Locate the cell with the specified text and output its (X, Y) center coordinate. 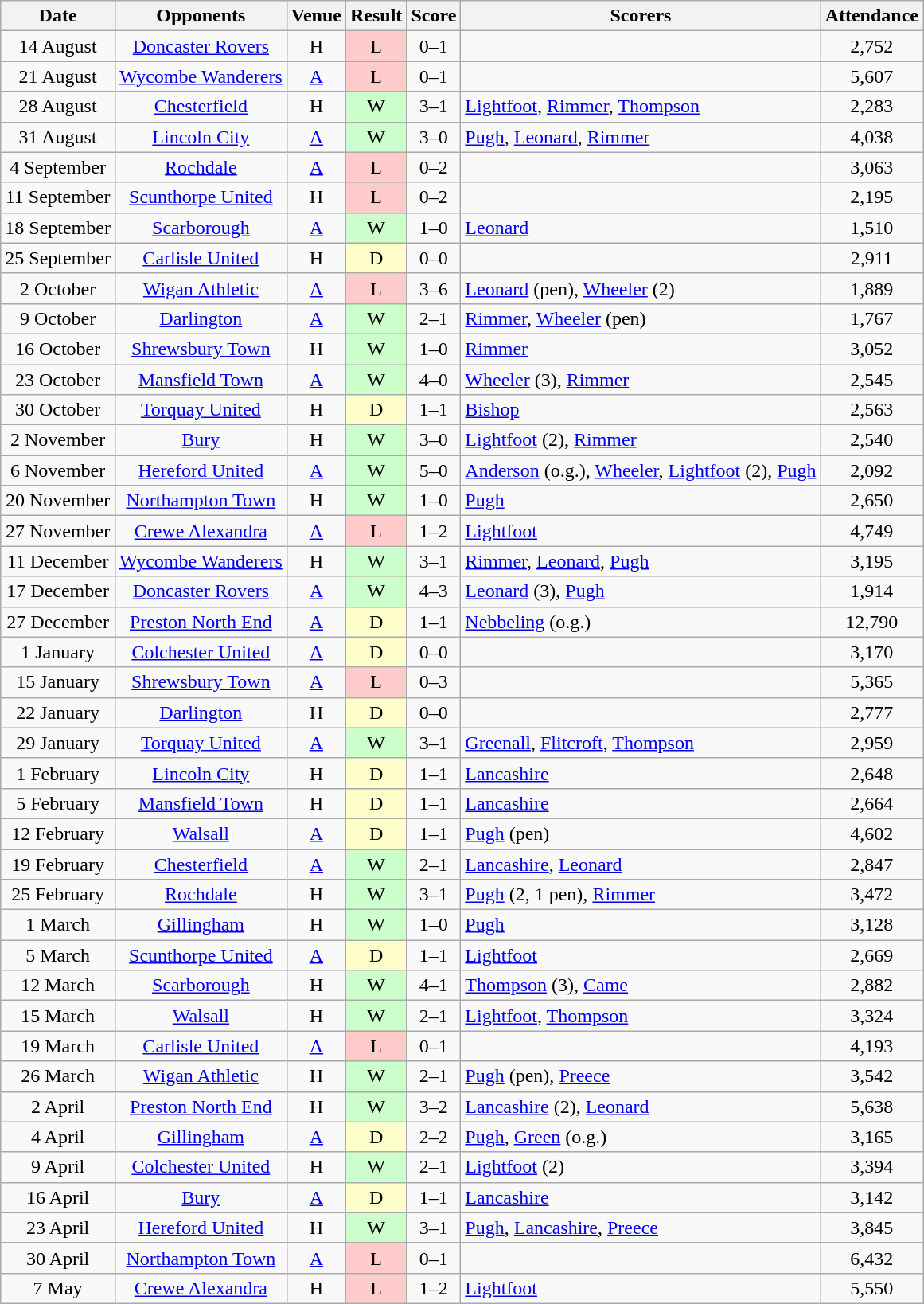
Anderson (o.g.), Wheeler, Lightfoot (2), Pugh (641, 470)
5,607 (871, 76)
2,959 (871, 743)
Pugh, Green (o.g.) (641, 1137)
12 March (58, 986)
Pugh, Leonard, Rimmer (641, 137)
25 February (58, 895)
23 October (58, 380)
4–3 (434, 591)
Pugh, Lancashire, Preece (641, 1228)
4 April (58, 1137)
4 September (58, 167)
28 August (58, 107)
2,669 (871, 955)
2,092 (871, 470)
Opponents (201, 16)
Bishop (641, 410)
0–3 (434, 682)
Rimmer (641, 349)
Leonard (pen), Wheeler (2) (641, 288)
Leonard (3), Pugh (641, 591)
5,365 (871, 682)
3,052 (871, 349)
3,128 (871, 925)
17 December (58, 591)
23 April (58, 1228)
2 April (58, 1107)
21 August (58, 76)
3–6 (434, 288)
14 August (58, 46)
3,394 (871, 1167)
12,790 (871, 622)
9 April (58, 1167)
2,650 (871, 501)
5 March (58, 955)
Pugh (2, 1 pen), Rimmer (641, 895)
1,510 (871, 228)
2,911 (871, 258)
Greenall, Flitcroft, Thompson (641, 743)
3,063 (871, 167)
11 December (58, 561)
2 October (58, 288)
30 April (58, 1258)
1,889 (871, 288)
9 October (58, 318)
15 March (58, 1016)
1,914 (871, 591)
1 March (58, 925)
2,777 (871, 713)
15 January (58, 682)
5,638 (871, 1107)
3,542 (871, 1076)
12 February (58, 834)
19 March (58, 1046)
Date (58, 16)
29 January (58, 743)
22 January (58, 713)
5 February (58, 803)
18 September (58, 228)
26 March (58, 1076)
6 November (58, 470)
27 November (58, 531)
Rimmer, Leonard, Pugh (641, 561)
16 October (58, 349)
19 February (58, 864)
2 November (58, 440)
Pugh (pen) (641, 834)
4–1 (434, 986)
3,324 (871, 1016)
Lancashire (2), Leonard (641, 1107)
1,767 (871, 318)
4,193 (871, 1046)
Lightfoot, Thompson (641, 1016)
25 September (58, 258)
3,170 (871, 652)
20 November (58, 501)
11 September (58, 197)
3,845 (871, 1228)
Leonard (641, 228)
2,648 (871, 773)
2,664 (871, 803)
2,195 (871, 197)
4,602 (871, 834)
27 December (58, 622)
3,165 (871, 1137)
3–2 (434, 1107)
Venue (316, 16)
1 January (58, 652)
Thompson (3), Came (641, 986)
4,038 (871, 137)
Pugh (pen), Preece (641, 1076)
3,195 (871, 561)
7 May (58, 1288)
4–0 (434, 380)
1 February (58, 773)
2,540 (871, 440)
31 August (58, 137)
Lightfoot (2) (641, 1167)
5–0 (434, 470)
30 October (58, 410)
3,142 (871, 1197)
2,847 (871, 864)
Lightfoot, Rimmer, Thompson (641, 107)
2–2 (434, 1137)
16 April (58, 1197)
2,882 (871, 986)
2,283 (871, 107)
2,545 (871, 380)
Lancashire, Leonard (641, 864)
5,550 (871, 1288)
Lightfoot (2), Rimmer (641, 440)
Result (376, 16)
2,752 (871, 46)
6,432 (871, 1258)
Rimmer, Wheeler (pen) (641, 318)
2,563 (871, 410)
Wheeler (3), Rimmer (641, 380)
4,749 (871, 531)
Scorers (641, 16)
Nebbeling (o.g.) (641, 622)
3,472 (871, 895)
Score (434, 16)
Attendance (871, 16)
